Determine the (X, Y) coordinate at the center of the cell enclosing the given text.  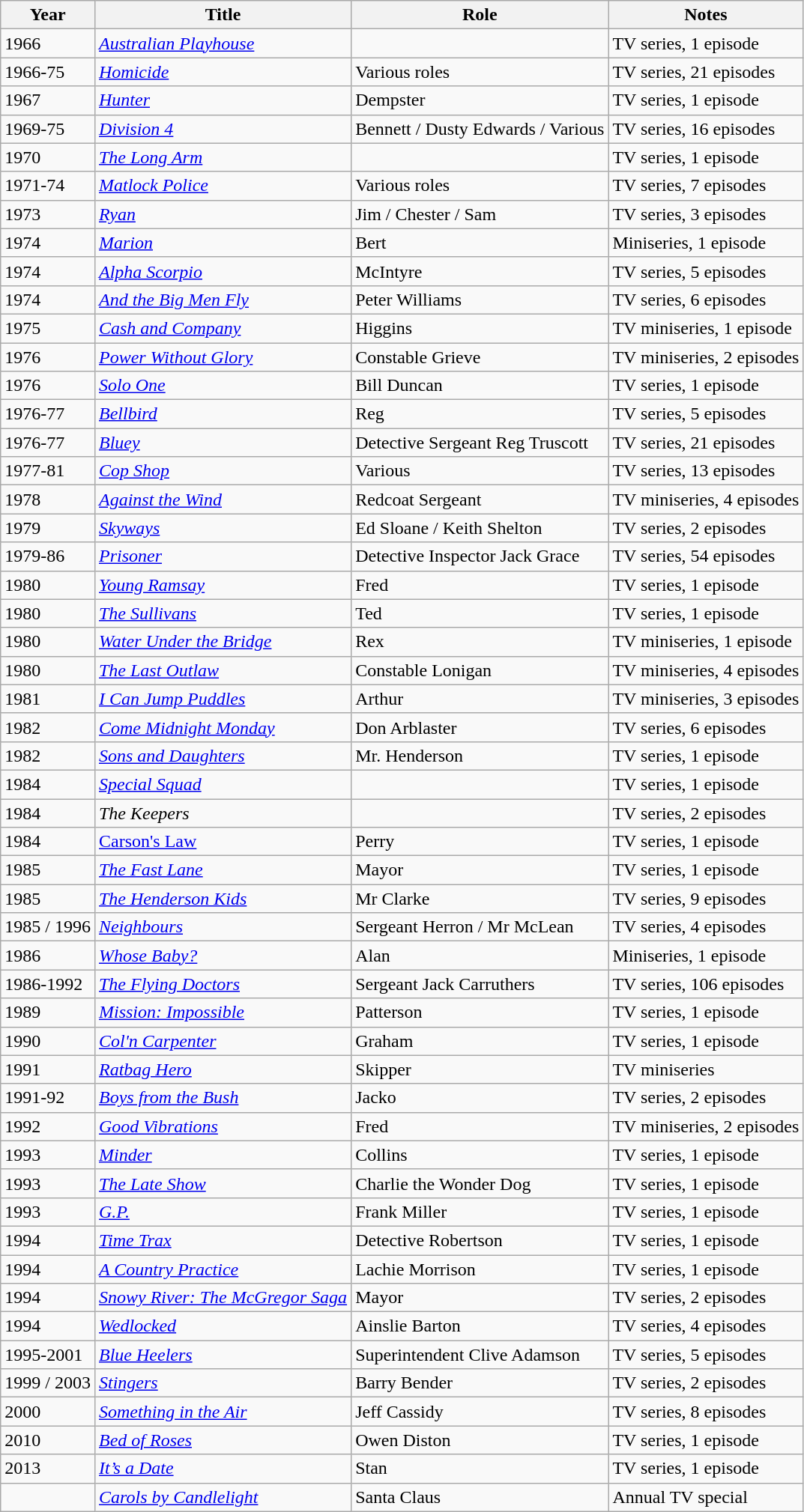
Ratbag Hero (223, 1069)
Australian Playhouse (223, 43)
Col'n Carpenter (223, 1041)
Power Without Glory (223, 357)
Jacko (480, 1098)
Skyways (223, 528)
1970 (48, 157)
Bert (480, 243)
Alan (480, 956)
Ryan (223, 214)
Carson's Law (223, 842)
2013 (48, 1469)
1991 (48, 1069)
2010 (48, 1440)
TV series, 3 episodes (706, 214)
Sons and Daughters (223, 756)
1981 (48, 699)
The Henderson Kids (223, 899)
Mr. Henderson (480, 756)
Arthur (480, 699)
Various (480, 471)
Neighbours (223, 927)
1969-75 (48, 129)
2000 (48, 1412)
Homicide (223, 72)
Ed Sloane / Keith Shelton (480, 528)
Matlock Police (223, 186)
Against the Wind (223, 500)
Mr Clarke (480, 899)
Notes (706, 15)
The Sullivans (223, 613)
Annual TV special (706, 1497)
TV series, 54 episodes (706, 556)
A Country Practice (223, 1269)
Come Midnight Monday (223, 727)
1966-75 (48, 72)
1990 (48, 1041)
1989 (48, 1012)
Year (48, 15)
Reg (480, 414)
Frank Miller (480, 1212)
Title (223, 15)
1977-81 (48, 471)
Ted (480, 613)
G.P. (223, 1212)
The Long Arm (223, 157)
1985 / 1996 (48, 927)
1966 (48, 43)
Mission: Impossible (223, 1012)
1971-74 (48, 186)
Lachie Morrison (480, 1269)
Bill Duncan (480, 386)
1979-86 (48, 556)
Boys from the Bush (223, 1098)
Hunter (223, 100)
Bed of Roses (223, 1440)
I Can Jump Puddles (223, 699)
Marion (223, 243)
Ainslie Barton (480, 1326)
TV series, 106 episodes (706, 984)
Detective Sergeant Reg Truscott (480, 443)
Cop Shop (223, 471)
Dempster (480, 100)
Detective Robertson (480, 1240)
Perry (480, 842)
Water Under the Bridge (223, 642)
Stingers (223, 1383)
Carols by Candlelight (223, 1497)
TV miniseries (706, 1069)
Cash and Company (223, 328)
TV miniseries, 3 episodes (706, 699)
1991-92 (48, 1098)
1973 (48, 214)
1986-1992 (48, 984)
Bennett / Dusty Edwards / Various (480, 129)
Collins (480, 1155)
Constable Grieve (480, 357)
Jeff Cassidy (480, 1412)
The Fast Lane (223, 870)
Stan (480, 1469)
The Keepers (223, 813)
Peter Williams (480, 300)
Young Ramsay (223, 585)
Something in the Air (223, 1412)
Bluey (223, 443)
Minder (223, 1155)
1979 (48, 528)
The Late Show (223, 1183)
1992 (48, 1126)
Constable Lonigan (480, 670)
Bellbird (223, 414)
Charlie the Wonder Dog (480, 1183)
TV series, 16 episodes (706, 129)
McIntyre (480, 271)
Owen Diston (480, 1440)
Redcoat Sergeant (480, 500)
Patterson (480, 1012)
And the Big Men Fly (223, 300)
The Flying Doctors (223, 984)
1999 / 2003 (48, 1383)
1978 (48, 500)
TV series, 9 episodes (706, 899)
Alpha Scorpio (223, 271)
1967 (48, 100)
Snowy River: The McGregor Saga (223, 1298)
Don Arblaster (480, 727)
1995-2001 (48, 1355)
Role (480, 15)
Sergeant Herron / Mr McLean (480, 927)
The Last Outlaw (223, 670)
1975 (48, 328)
Wedlocked (223, 1326)
TV series, 7 episodes (706, 186)
TV series, 13 episodes (706, 471)
Prisoner (223, 556)
Barry Bender (480, 1383)
Higgins (480, 328)
Rex (480, 642)
Whose Baby? (223, 956)
Detective Inspector Jack Grace (480, 556)
Time Trax (223, 1240)
TV series, 8 episodes (706, 1412)
Santa Claus (480, 1497)
It’s a Date (223, 1469)
Blue Heelers (223, 1355)
Skipper (480, 1069)
Good Vibrations (223, 1126)
Sergeant Jack Carruthers (480, 984)
Solo One (223, 386)
Superintendent Clive Adamson (480, 1355)
Special Squad (223, 784)
Graham (480, 1041)
Jim / Chester / Sam (480, 214)
Division 4 (223, 129)
1986 (48, 956)
